Locate the cell with the specified text and output its (x, y) center coordinate. 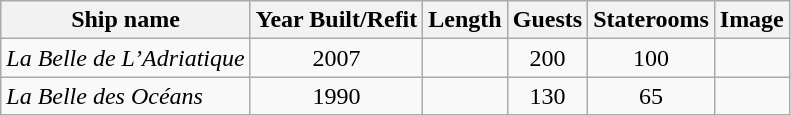
65 (652, 96)
130 (547, 96)
Image (752, 20)
Length (465, 20)
Staterooms (652, 20)
200 (547, 58)
Guests (547, 20)
100 (652, 58)
La Belle de L’Adriatique (126, 58)
La Belle des Océans (126, 96)
1990 (336, 96)
2007 (336, 58)
Ship name (126, 20)
Year Built/Refit (336, 20)
